Find where the given text appears and provide that cell's center as (X, Y) coordinate. 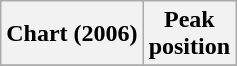
Peakposition (189, 34)
Chart (2006) (72, 34)
